Provide the [x, y] coordinate of the cell's center where the given text is located.  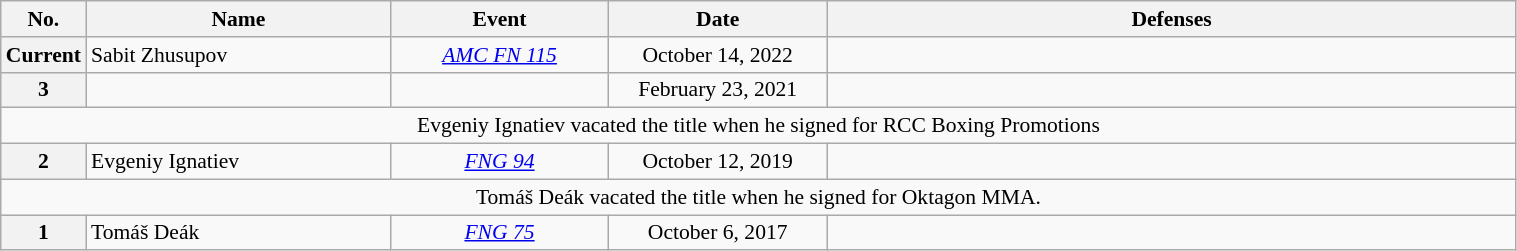
Tomáš Deák [238, 233]
2 [44, 162]
1 [44, 233]
FNG 75 [500, 233]
October 12, 2019 [718, 162]
Date [718, 19]
Current [44, 55]
February 23, 2021 [718, 90]
Evgeniy Ignatiev [238, 162]
AMC FN 115 [500, 55]
Sabit Zhusupov [238, 55]
October 6, 2017 [718, 233]
Name [238, 19]
October 14, 2022 [718, 55]
Tomáš Deák vacated the title when he signed for Oktagon MMA. [758, 197]
FNG 94 [500, 162]
Event [500, 19]
Evgeniy Ignatiev vacated the title when he signed for RCC Boxing Promotions [758, 126]
Defenses [1172, 19]
3 [44, 90]
No. [44, 19]
